For the text-containing cell, return its midpoint in (X, Y) coordinate format. 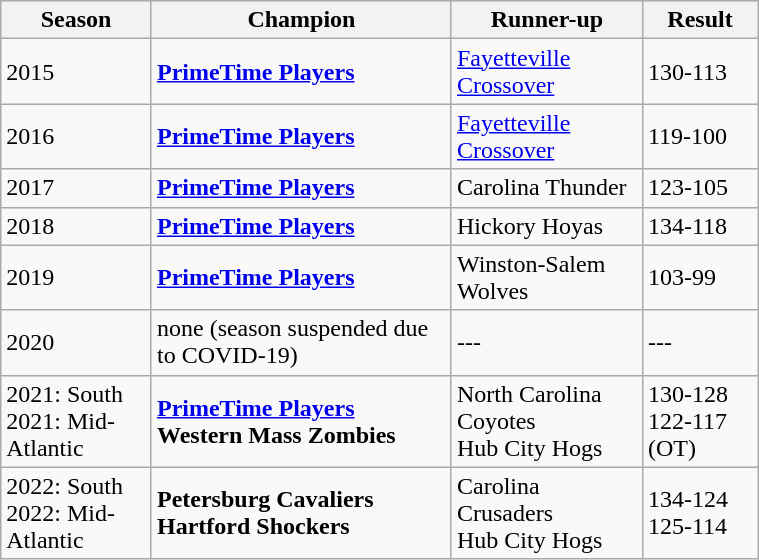
130-128122-117 (OT) (700, 421)
2015 (76, 72)
North Carolina CoyotesHub City Hogs (546, 421)
Hickory Hoyas (546, 226)
Result (700, 20)
134-118 (700, 226)
2016 (76, 136)
2019 (76, 278)
Winston-Salem Wolves (546, 278)
2020 (76, 342)
2018 (76, 226)
2021: South2021: Mid-Atlantic (76, 421)
Carolina Thunder (546, 188)
2022: South2022: Mid-Atlantic (76, 513)
none (season suspended due to COVID-19) (301, 342)
Season (76, 20)
119-100 (700, 136)
Champion (301, 20)
2017 (76, 188)
123-105 (700, 188)
Runner-up (546, 20)
130-113 (700, 72)
134-124125-114 (700, 513)
PrimeTime PlayersWestern Mass Zombies (301, 421)
Carolina CrusadersHub City Hogs (546, 513)
Petersburg CavaliersHartford Shockers (301, 513)
103-99 (700, 278)
